Locate the cell with the specified text and output its (x, y) center coordinate. 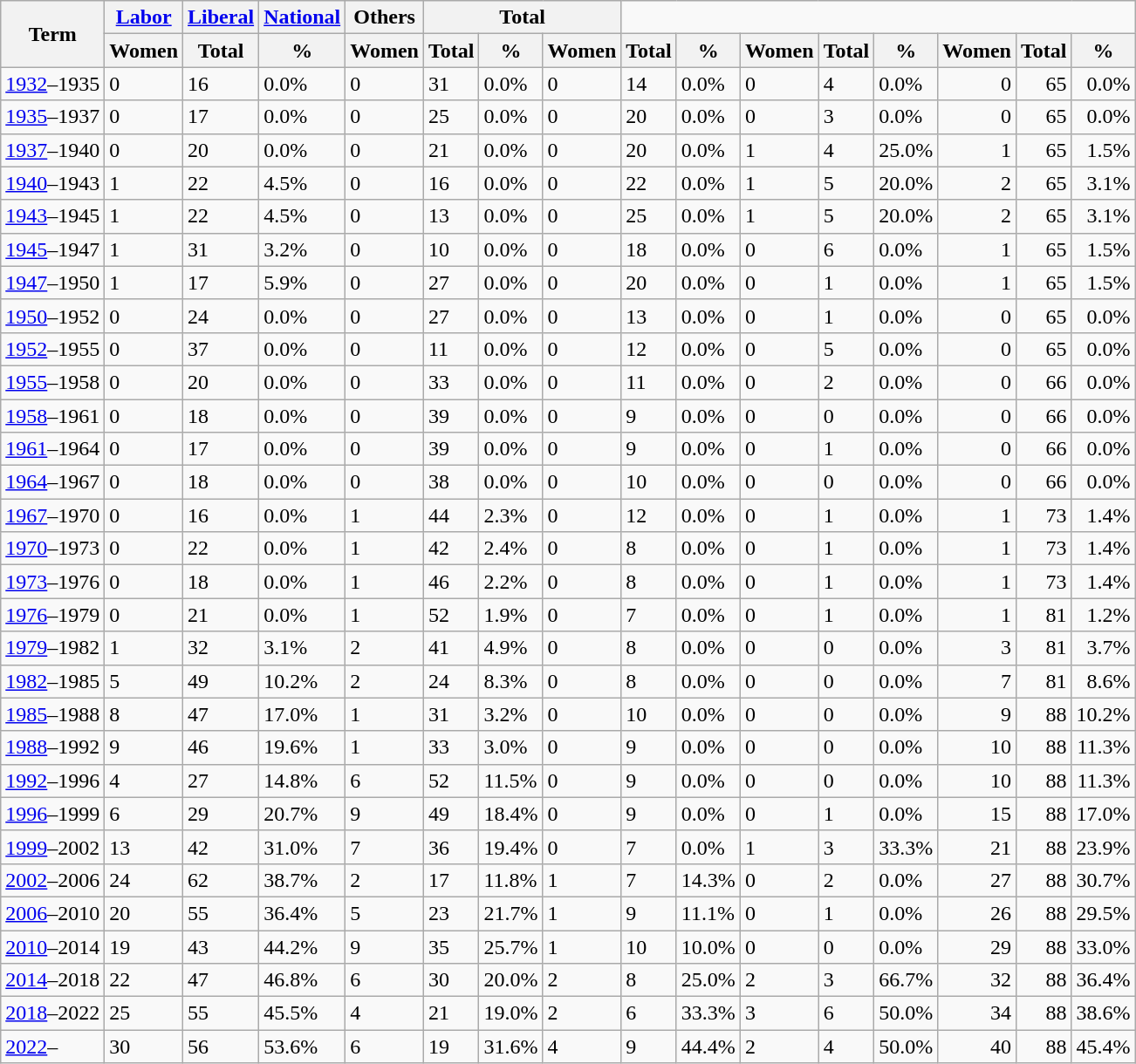
66.7% (906, 980)
19.6% (302, 747)
5.9% (302, 283)
20.7% (302, 814)
30.7% (1103, 880)
2018–2022 (52, 1013)
1945–1947 (52, 249)
1947–1950 (52, 283)
1932–1935 (52, 84)
25.7% (511, 946)
Term (52, 34)
4.9% (511, 648)
2014–2018 (52, 980)
1.9% (511, 615)
1982–1985 (52, 681)
37 (222, 349)
36 (451, 847)
8.6% (1103, 681)
1967–1970 (52, 515)
3.0% (511, 747)
14.3% (708, 880)
43 (222, 946)
3.7% (1103, 648)
11.5% (511, 781)
45.4% (1103, 1047)
14 (649, 84)
1943–1945 (52, 216)
8.3% (511, 681)
1964–1967 (52, 482)
18.4% (511, 814)
41 (451, 648)
Labor (144, 17)
1996–1999 (52, 814)
45.5% (302, 1013)
19.4% (511, 847)
1999–2002 (52, 847)
1950–1952 (52, 316)
2.2% (511, 582)
53.6% (302, 1047)
62 (222, 880)
26 (977, 913)
40 (977, 1047)
1979–1982 (52, 648)
1961–1964 (52, 449)
2002–2006 (52, 880)
1976–1979 (52, 615)
14.8% (302, 781)
2.3% (511, 515)
1985–1988 (52, 714)
1973–1976 (52, 582)
1952–1955 (52, 349)
National (302, 17)
1.2% (1103, 615)
35 (451, 946)
1937–1940 (52, 150)
1935–1937 (52, 117)
19.0% (511, 1013)
56 (222, 1047)
44.4% (708, 1047)
Others (385, 17)
44 (451, 515)
38.7% (302, 880)
11.1% (708, 913)
44.2% (302, 946)
21.7% (511, 913)
34 (977, 1013)
2006–2010 (52, 913)
2010–2014 (52, 946)
31.6% (511, 1047)
38 (451, 482)
29.5% (1103, 913)
1955–1958 (52, 382)
2022– (52, 1047)
15 (977, 814)
38.6% (1103, 1013)
46.8% (302, 980)
11.8% (511, 880)
10.0% (708, 946)
1992–1996 (52, 781)
31.0% (302, 847)
Liberal (222, 17)
1958–1961 (52, 416)
2.4% (511, 549)
1940–1943 (52, 183)
23 (451, 913)
1988–1992 (52, 747)
1970–1973 (52, 549)
23.9% (1103, 847)
33.0% (1103, 946)
